Pinpoint the cell where the given text exists, returning its (X, Y) midpoint coordinate. 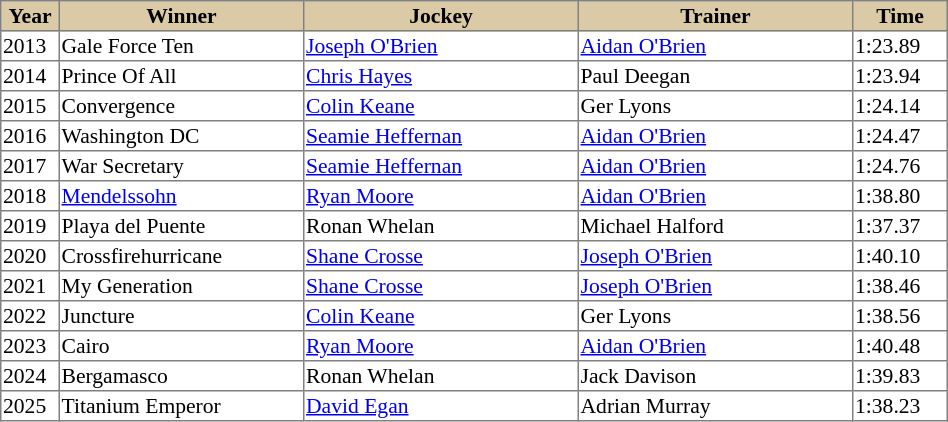
Trainer (715, 16)
Paul Deegan (715, 76)
1:38.56 (900, 316)
2023 (30, 346)
Winner (181, 16)
1:38.46 (900, 286)
Titanium Emperor (181, 406)
Cairo (181, 346)
2018 (30, 196)
Michael Halford (715, 226)
2014 (30, 76)
Jack Davison (715, 376)
1:40.48 (900, 346)
2017 (30, 166)
Adrian Murray (715, 406)
2025 (30, 406)
Time (900, 16)
1:23.89 (900, 46)
David Egan (441, 406)
Convergence (181, 106)
2020 (30, 256)
1:40.10 (900, 256)
Chris Hayes (441, 76)
2021 (30, 286)
2015 (30, 106)
1:23.94 (900, 76)
2016 (30, 136)
1:24.47 (900, 136)
War Secretary (181, 166)
2019 (30, 226)
1:38.80 (900, 196)
Playa del Puente (181, 226)
1:24.76 (900, 166)
Prince Of All (181, 76)
2022 (30, 316)
Gale Force Ten (181, 46)
2013 (30, 46)
Crossfirehurricane (181, 256)
Year (30, 16)
Bergamasco (181, 376)
1:38.23 (900, 406)
2024 (30, 376)
Jockey (441, 16)
Washington DC (181, 136)
Mendelssohn (181, 196)
My Generation (181, 286)
1:39.83 (900, 376)
1:37.37 (900, 226)
Juncture (181, 316)
1:24.14 (900, 106)
